Detect which cell encompasses the target text, then output its (x, y) center coordinate. 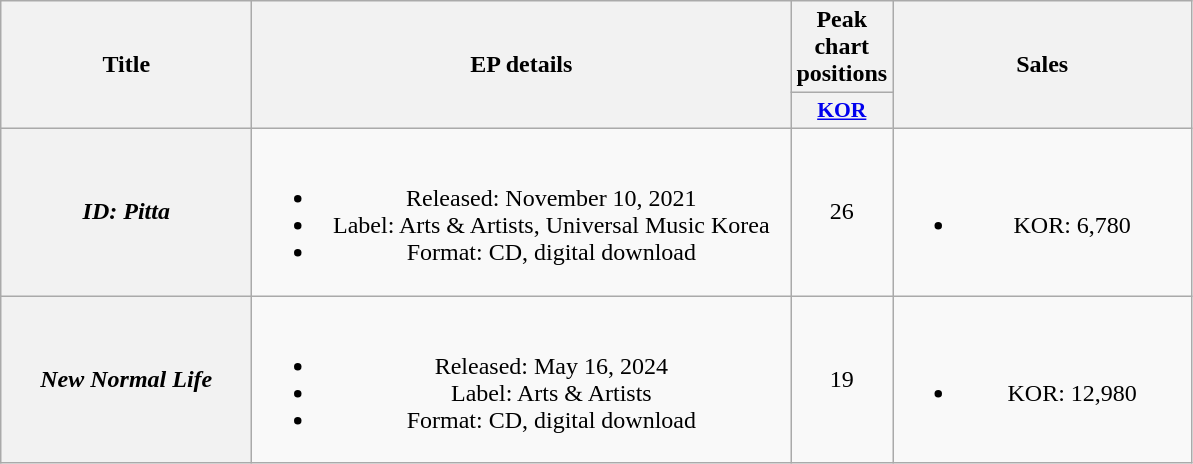
19 (842, 380)
Sales (1042, 65)
KOR: 6,780 (1042, 212)
Released: November 10, 2021Label: Arts & Artists, Universal Music KoreaFormat: CD, digital download (522, 212)
Released: May 16, 2024Label: Arts & ArtistsFormat: CD, digital download (522, 380)
EP details (522, 65)
ID: Pitta (126, 212)
26 (842, 212)
KOR: 12,980 (1042, 380)
New Normal Life (126, 380)
Peak chart positions (842, 47)
KOR (842, 111)
Title (126, 65)
